Output the [x, y] coordinate of the center of the cell containing the given text.  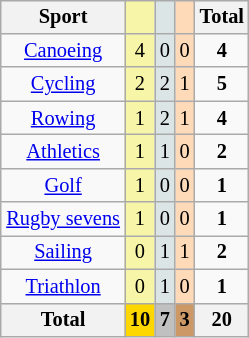
Cycling [63, 84]
Athletics [63, 152]
5 [222, 84]
Triathlon [63, 286]
7 [165, 320]
Rowing [63, 118]
Golf [63, 185]
Rugby sevens [63, 219]
3 [185, 320]
10 [140, 320]
Canoeing [63, 51]
20 [222, 320]
Sport [63, 17]
Sailing [63, 253]
